Extract the (X, Y) coordinate from the center of the cell holding the provided text.  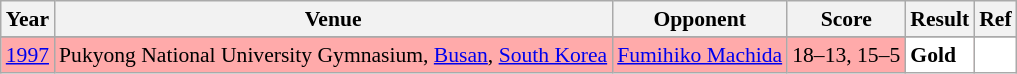
Opponent (700, 19)
Gold (940, 55)
Ref (995, 19)
Score (846, 19)
Year (28, 19)
Result (940, 19)
Fumihiko Machida (700, 55)
1997 (28, 55)
Pukyong National University Gymnasium, Busan, South Korea (333, 55)
Venue (333, 19)
18–13, 15–5 (846, 55)
